Scan for the cell matching the given text and deliver its (X, Y) coordinate at center. 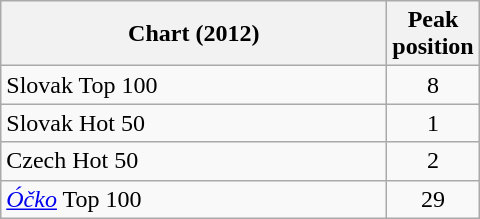
Chart (2012) (194, 34)
Slovak Top 100 (194, 85)
Peakposition (433, 34)
8 (433, 85)
Czech Hot 50 (194, 161)
Slovak Hot 50 (194, 123)
2 (433, 161)
29 (433, 199)
1 (433, 123)
Óčko Top 100 (194, 199)
